For the text-containing cell, return its midpoint in [X, Y] coordinate format. 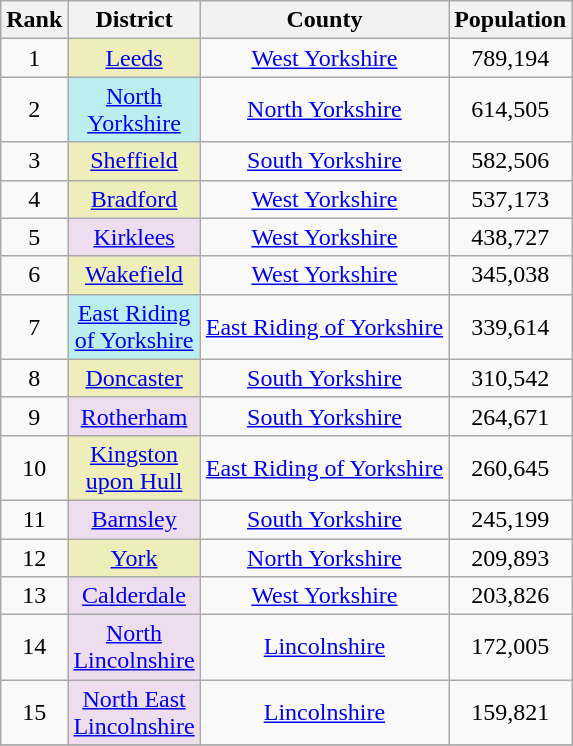
Sheffield [134, 161]
209,893 [510, 557]
County [324, 20]
Bradford [134, 199]
310,542 [510, 378]
4 [34, 199]
Population [510, 20]
6 [34, 275]
203,826 [510, 596]
Doncaster [134, 378]
North East Lincolnshire [134, 712]
438,727 [510, 237]
7 [34, 326]
Wakefield [134, 275]
Leeds [134, 58]
15 [34, 712]
11 [34, 519]
8 [34, 378]
Kingston upon Hull [134, 468]
9 [34, 416]
Calderdale [134, 596]
3 [34, 161]
14 [34, 648]
789,194 [510, 58]
Rotherham [134, 416]
Kirklees [134, 237]
159,821 [510, 712]
345,038 [510, 275]
York [134, 557]
District [134, 20]
Rank [34, 20]
260,645 [510, 468]
614,505 [510, 110]
5 [34, 237]
10 [34, 468]
245,199 [510, 519]
264,671 [510, 416]
12 [34, 557]
1 [34, 58]
North Lincolnshire [134, 648]
13 [34, 596]
Barnsley [134, 519]
2 [34, 110]
172,005 [510, 648]
582,506 [510, 161]
339,614 [510, 326]
537,173 [510, 199]
